Locate the cell with the specified text and output its (X, Y) center coordinate. 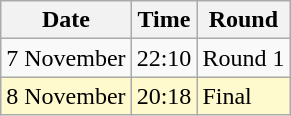
Time (164, 20)
Date (66, 20)
Final (244, 96)
7 November (66, 58)
Round (244, 20)
22:10 (164, 58)
8 November (66, 96)
20:18 (164, 96)
Round 1 (244, 58)
